Locate the cell with the specified text and output its [x, y] center coordinate. 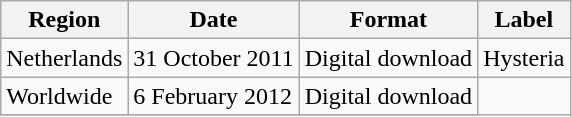
Hysteria [524, 58]
Worldwide [64, 96]
Netherlands [64, 58]
Region [64, 20]
Label [524, 20]
Date [214, 20]
Format [388, 20]
31 October 2011 [214, 58]
6 February 2012 [214, 96]
